Extract the [x, y] coordinate from the center of the cell holding the provided text.  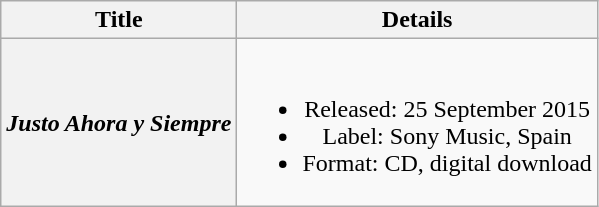
Justo Ahora y Siempre [119, 122]
Details [417, 20]
Released: 25 September 2015Label: Sony Music, SpainFormat: CD, digital download [417, 122]
Title [119, 20]
